Pinpoint the cell where the given text exists, returning its [x, y] midpoint coordinate. 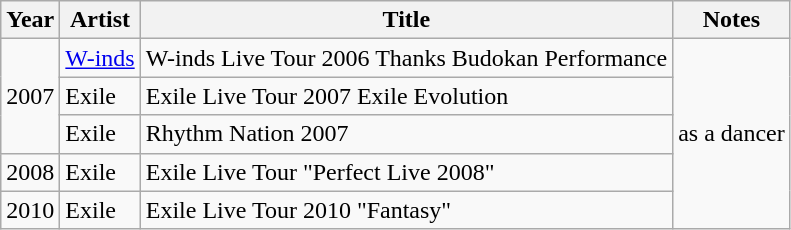
W-inds Live Tour 2006 Thanks Budokan Performance [406, 58]
Exile Live Tour 2010 "Fantasy" [406, 210]
2008 [30, 172]
2010 [30, 210]
Rhythm Nation 2007 [406, 134]
W-inds [100, 58]
Exile Live Tour "Perfect Live 2008" [406, 172]
as a dancer [732, 134]
2007 [30, 96]
Exile Live Tour 2007 Exile Evolution [406, 96]
Year [30, 20]
Title [406, 20]
Artist [100, 20]
Notes [732, 20]
